Provide the [X, Y] coordinate of the cell's center where the given text is located.  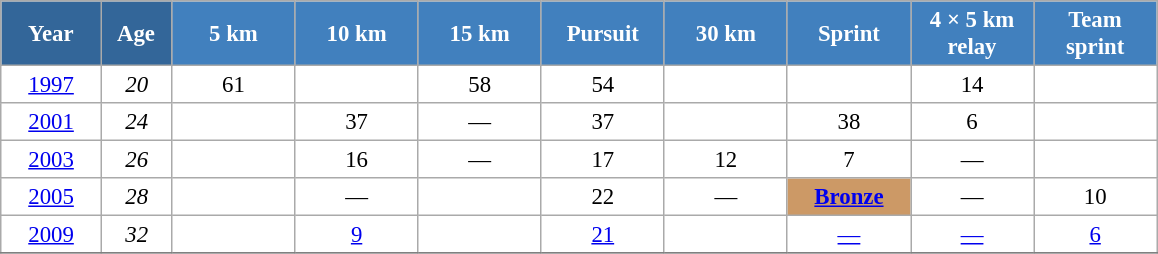
Year [52, 34]
26 [136, 160]
28 [136, 197]
12 [726, 160]
17 [602, 160]
32 [136, 235]
Team sprint [1096, 34]
30 km [726, 34]
20 [136, 85]
54 [602, 85]
Bronze [848, 197]
2001 [52, 122]
14 [972, 85]
4 × 5 km relay [972, 34]
38 [848, 122]
9 [356, 235]
22 [602, 197]
16 [356, 160]
10 km [356, 34]
21 [602, 235]
Age [136, 34]
2003 [52, 160]
15 km [480, 34]
7 [848, 160]
58 [480, 85]
2005 [52, 197]
1997 [52, 85]
10 [1096, 197]
61 [234, 85]
24 [136, 122]
Pursuit [602, 34]
Sprint [848, 34]
5 km [234, 34]
2009 [52, 235]
